Return (x, y) of the center of cell containing provided text 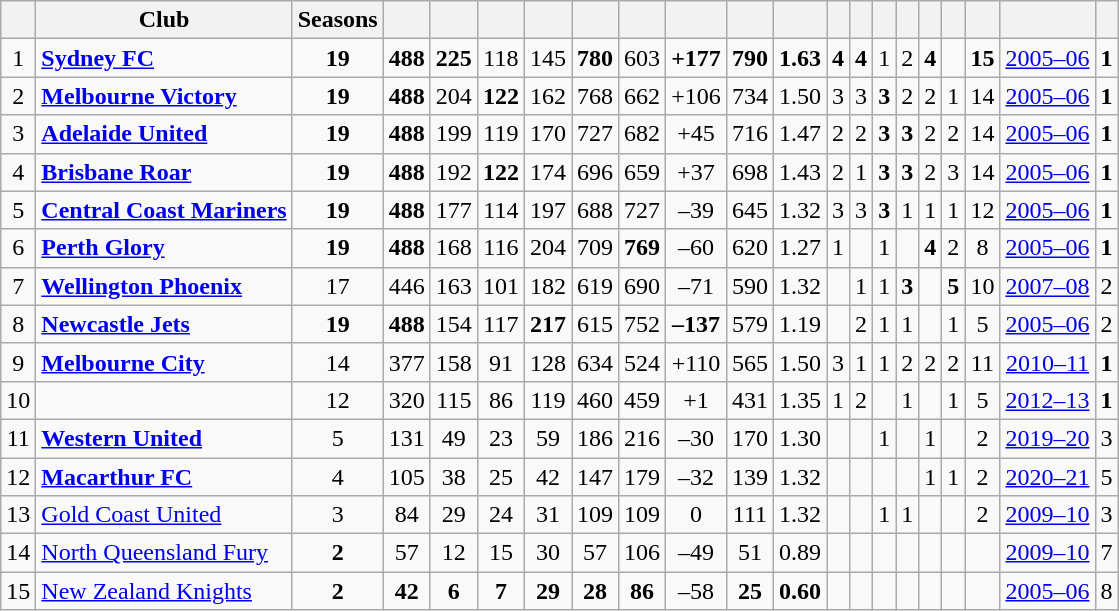
182 (548, 286)
Melbourne Victory (164, 96)
690 (642, 286)
162 (548, 96)
217 (548, 324)
–30 (696, 438)
645 (750, 210)
790 (750, 58)
659 (642, 172)
524 (642, 362)
1.43 (800, 172)
114 (500, 210)
117 (500, 324)
192 (454, 172)
734 (750, 96)
128 (548, 362)
118 (500, 58)
–71 (696, 286)
+45 (696, 134)
459 (642, 400)
–32 (696, 477)
New Zealand Knights (164, 591)
2012–13 (1048, 400)
111 (750, 515)
154 (454, 324)
–49 (696, 553)
31 (548, 515)
1.35 (800, 400)
1.30 (800, 438)
590 (750, 286)
+37 (696, 172)
116 (500, 248)
0.89 (800, 553)
2020–21 (1048, 477)
+106 (696, 96)
9 (18, 362)
Perth Glory (164, 248)
–39 (696, 210)
688 (596, 210)
696 (596, 172)
101 (500, 286)
145 (548, 58)
565 (750, 362)
1.47 (800, 134)
174 (548, 172)
446 (406, 286)
0.60 (800, 591)
752 (642, 324)
460 (596, 400)
30 (548, 553)
115 (454, 400)
431 (750, 400)
615 (596, 324)
Western United (164, 438)
579 (750, 324)
179 (642, 477)
131 (406, 438)
38 (454, 477)
Brisbane Roar (164, 172)
Wellington Phoenix (164, 286)
225 (454, 58)
–58 (696, 591)
2007–08 (1048, 286)
1.63 (800, 58)
1.27 (800, 248)
158 (454, 362)
186 (596, 438)
768 (596, 96)
682 (642, 134)
28 (596, 591)
23 (500, 438)
177 (454, 210)
199 (454, 134)
662 (642, 96)
168 (454, 248)
0 (696, 515)
+1 (696, 400)
320 (406, 400)
91 (500, 362)
377 (406, 362)
634 (596, 362)
–60 (696, 248)
Newcastle Jets (164, 324)
51 (750, 553)
17 (338, 286)
709 (596, 248)
49 (454, 438)
2019–20 (1048, 438)
147 (596, 477)
197 (548, 210)
603 (642, 58)
Macarthur FC (164, 477)
–137 (696, 324)
North Queensland Fury (164, 553)
1.19 (800, 324)
716 (750, 134)
59 (548, 438)
769 (642, 248)
+110 (696, 362)
Adelaide United (164, 134)
780 (596, 58)
216 (642, 438)
619 (596, 286)
105 (406, 477)
2010–11 (1048, 362)
Sydney FC (164, 58)
+177 (696, 58)
163 (454, 286)
698 (750, 172)
Central Coast Mariners (164, 210)
Gold Coast United (164, 515)
Club (164, 20)
Melbourne City (164, 362)
Seasons (338, 20)
13 (18, 515)
139 (750, 477)
84 (406, 515)
106 (642, 553)
620 (750, 248)
24 (500, 515)
